Determine the (x, y) coordinate at the center of the cell enclosing the given text.  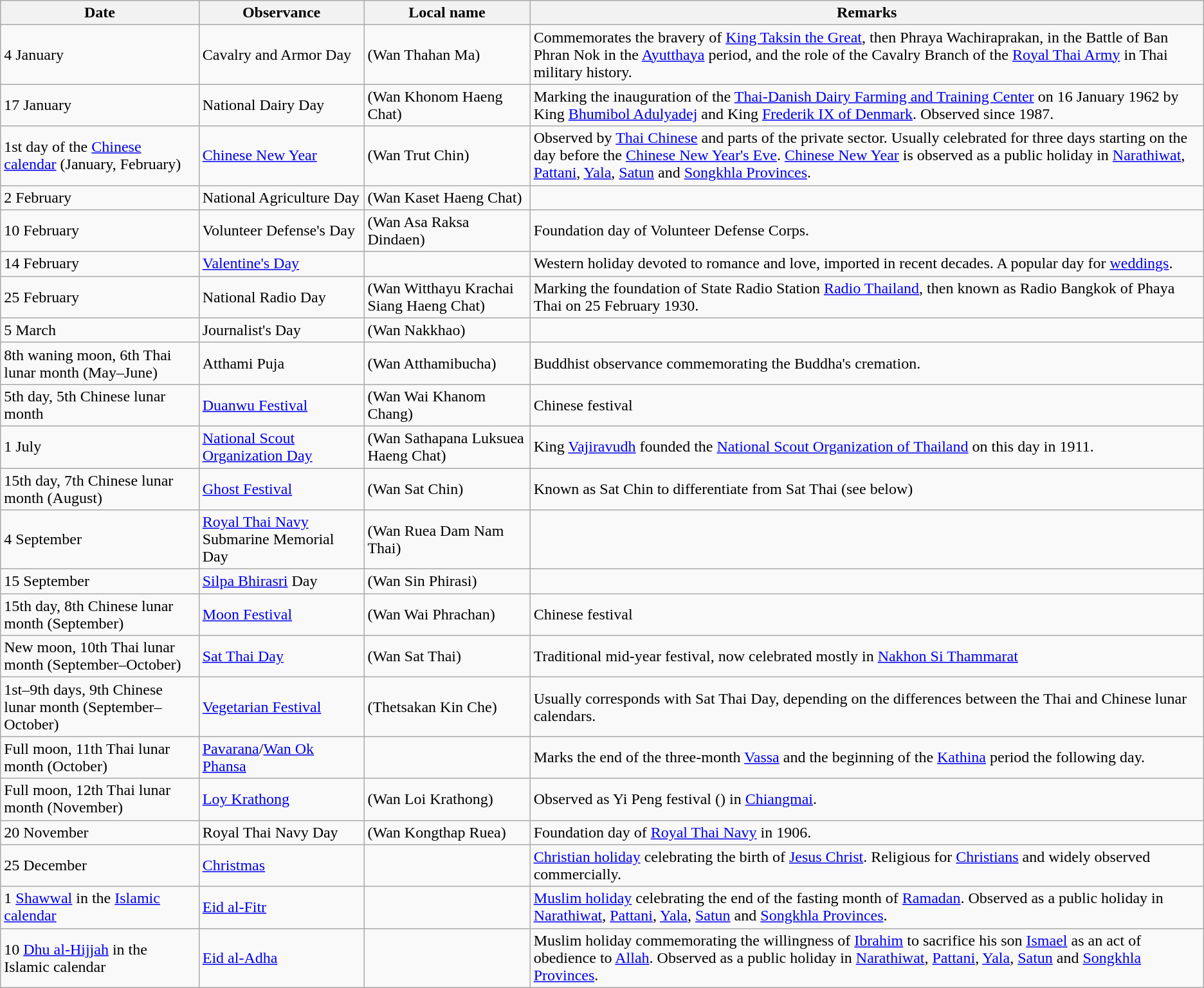
5th day, 5th Chinese lunar month (100, 405)
Ghost Festival (282, 489)
Observed as Yi Peng festival () in Chiangmai. (867, 799)
Vegetarian Festival (282, 707)
Remarks (867, 13)
(Wan Sat Thai) (447, 656)
15th day, 7th Chinese lunar month (August) (100, 489)
Usually corresponds with Sat Thai Day, depending on the differences between the Thai and Chinese lunar calendars. (867, 707)
Sat Thai Day (282, 656)
17 January (100, 105)
(Wan Kongthap Ruea) (447, 832)
Observance (282, 13)
1 Shawwal in the Islamic calendar (100, 907)
Christmas (282, 866)
1st day of the Chinese calendar (January, February) (100, 156)
(Wan Loi Krathong) (447, 799)
Royal Thai Navy Submarine Memorial Day (282, 540)
(Wan Ruea Dam Nam Thai) (447, 540)
Foundation day of Royal Thai Navy in 1906. (867, 832)
Full moon, 12th Thai lunar month (November) (100, 799)
Date (100, 13)
Duanwu Festival (282, 405)
Atthami Puja (282, 363)
Journalist's Day (282, 330)
8th waning moon, 6th Thai lunar month (May–June) (100, 363)
1st–9th days, 9th Chinese lunar month (September–October) (100, 707)
2 February (100, 197)
Silpa Bhirasri Day (282, 581)
Chinese New Year (282, 156)
King Vajiravudh founded the National Scout Organization of Thailand on this day in 1911. (867, 446)
Eid al-Fitr (282, 907)
(Wan Wai Khanom Chang) (447, 405)
Full moon, 11th Thai lunar month (October) (100, 758)
15th day, 8th Chinese lunar month (September) (100, 615)
(Wan Trut Chin) (447, 156)
(Wan Witthayu Krachai Siang Haeng Chat) (447, 297)
5 March (100, 330)
National Scout Organization Day (282, 446)
10 Dhu al-Hijjah in the Islamic calendar (100, 958)
(Wan Kaset Haeng Chat) (447, 197)
(Wan Wai Phrachan) (447, 615)
25 February (100, 297)
Western holiday devoted to romance and love, imported in recent decades. A popular day for weddings. (867, 264)
Christian holiday celebrating the birth of Jesus Christ. Religious for Christians and widely observed commercially. (867, 866)
10 February (100, 230)
Volunteer Defense's Day (282, 230)
Eid al-Adha (282, 958)
Traditional mid-year festival, now celebrated mostly in Nakhon Si Thammarat (867, 656)
(Wan Nakkhao) (447, 330)
Pavarana/Wan Ok Phansa (282, 758)
National Radio Day (282, 297)
Buddhist observance commemorating the Buddha's cremation. (867, 363)
(Wan Thahan Ma) (447, 55)
Known as Sat Chin to differentiate from Sat Thai (see below) (867, 489)
4 January (100, 55)
20 November (100, 832)
14 February (100, 264)
National Dairy Day (282, 105)
Valentine's Day (282, 264)
Royal Thai Navy Day (282, 832)
Loy Krathong (282, 799)
15 September (100, 581)
Foundation day of Volunteer Defense Corps. (867, 230)
Cavalry and Armor Day (282, 55)
Marks the end of the three-month Vassa and the beginning of the Kathina period the following day. (867, 758)
4 September (100, 540)
25 December (100, 866)
National Agriculture Day (282, 197)
Marking the foundation of State Radio Station Radio Thailand, then known as Radio Bangkok of Phaya Thai on 25 February 1930. (867, 297)
Local name (447, 13)
(Wan Sathapana Luksuea Haeng Chat) (447, 446)
Moon Festival (282, 615)
(Wan Atthamibucha) (447, 363)
(Wan Asa Raksa Dindaen) (447, 230)
(Wan Sin Phirasi) (447, 581)
1 July (100, 446)
(Wan Sat Chin) (447, 489)
(Wan Khonom Haeng Chat) (447, 105)
(Thetsakan Kin Che) (447, 707)
New moon, 10th Thai lunar month (September–October) (100, 656)
